Output the [X, Y] coordinate of the center of the cell containing the given text.  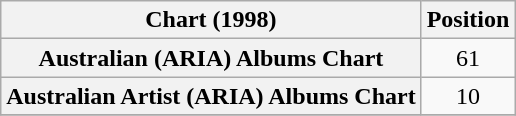
10 [468, 96]
Australian (ARIA) Albums Chart [211, 58]
Position [468, 20]
61 [468, 58]
Australian Artist (ARIA) Albums Chart [211, 96]
Chart (1998) [211, 20]
